Return (X, Y) of the center of cell containing provided text 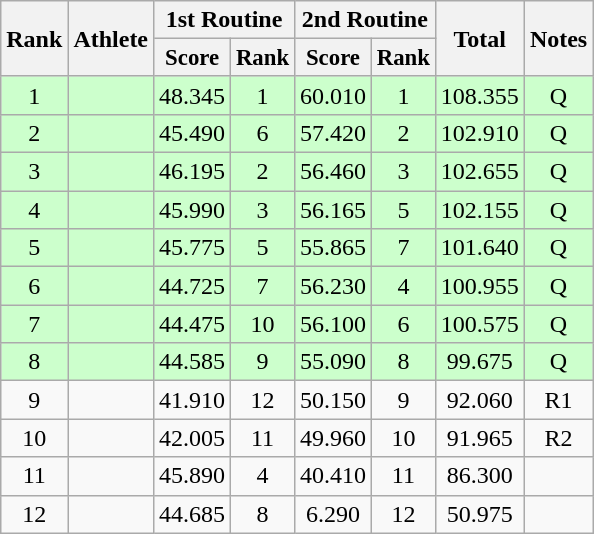
108.355 (480, 95)
56.165 (332, 210)
R1 (558, 400)
Total (480, 39)
101.640 (480, 248)
45.890 (192, 476)
100.575 (480, 324)
60.010 (332, 95)
42.005 (192, 438)
92.060 (480, 400)
48.345 (192, 95)
45.775 (192, 248)
49.960 (332, 438)
50.975 (480, 514)
56.460 (332, 172)
1st Routine (224, 20)
44.725 (192, 286)
46.195 (192, 172)
44.475 (192, 324)
55.090 (332, 362)
2nd Routine (364, 20)
57.420 (332, 133)
91.965 (480, 438)
102.910 (480, 133)
100.955 (480, 286)
86.300 (480, 476)
99.675 (480, 362)
56.230 (332, 286)
56.100 (332, 324)
44.585 (192, 362)
40.410 (332, 476)
44.685 (192, 514)
55.865 (332, 248)
102.655 (480, 172)
6.290 (332, 514)
102.155 (480, 210)
R2 (558, 438)
45.490 (192, 133)
50.150 (332, 400)
41.910 (192, 400)
Notes (558, 39)
Athlete (111, 39)
45.990 (192, 210)
